Extract the (x, y) coordinate from the center of the cell holding the provided text.  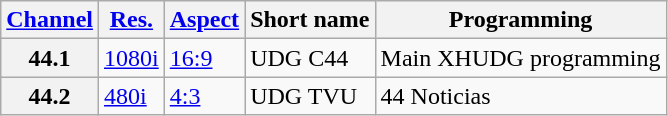
Short name (310, 20)
480i (132, 96)
UDG C44 (310, 58)
Res. (132, 20)
Aspect (204, 20)
1080i (132, 58)
44.2 (50, 96)
Channel (50, 20)
Main XHUDG programming (520, 58)
4:3 (204, 96)
44 Noticias (520, 96)
UDG TVU (310, 96)
Programming (520, 20)
44.1 (50, 58)
16:9 (204, 58)
